Detect which cell encompasses the target text, then output its [X, Y] center coordinate. 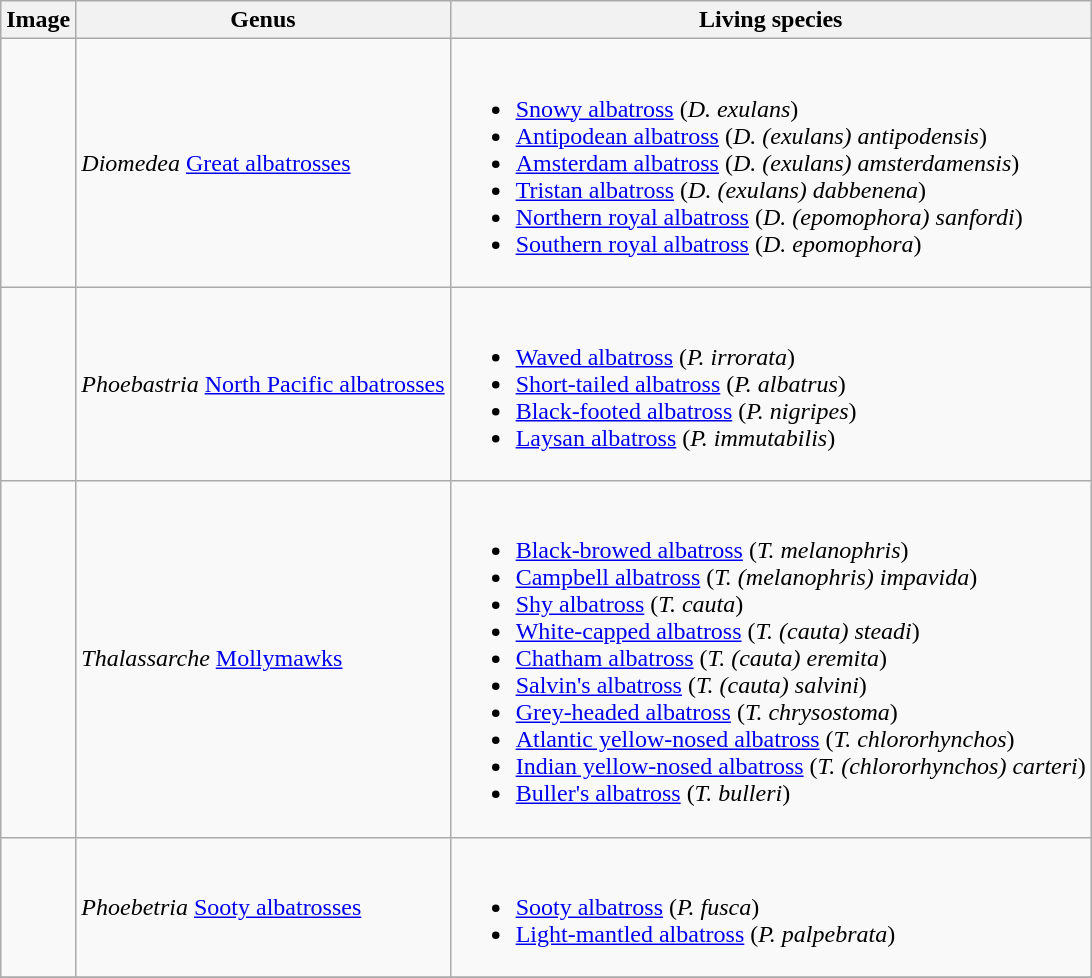
Genus [263, 20]
Waved albatross (P. irrorata)Short-tailed albatross (P. albatrus)Black-footed albatross (P. nigripes)Laysan albatross (P. immutabilis) [770, 384]
Phoebetria Sooty albatrosses [263, 907]
Sooty albatross (P. fusca)Light-mantled albatross (P. palpebrata) [770, 907]
Living species [770, 20]
Thalassarche Mollymawks [263, 659]
Image [38, 20]
Phoebastria North Pacific albatrosses [263, 384]
Diomedea Great albatrosses [263, 163]
